Return the (x, y) coordinate for the center point of the cell that contains the specified text.  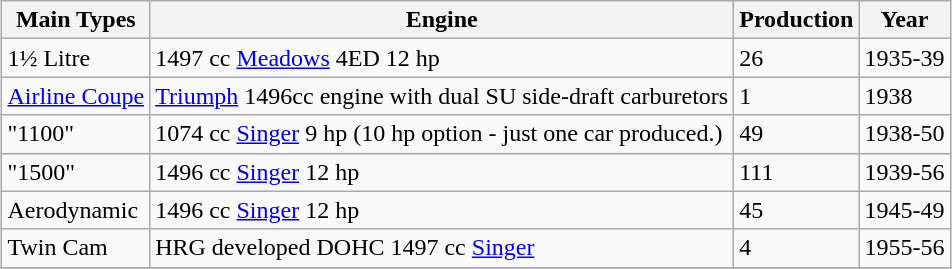
HRG developed DOHC 1497 cc Singer (442, 248)
1938 (904, 96)
1497 cc Meadows 4ED 12 hp (442, 58)
Triumph 1496cc engine with dual SU side-draft carburetors (442, 96)
1939-56 (904, 172)
Production (796, 20)
1938-50 (904, 134)
Aerodynamic (76, 210)
1 (796, 96)
49 (796, 134)
1955-56 (904, 248)
1½ Litre (76, 58)
Airline Coupe (76, 96)
26 (796, 58)
Twin Cam (76, 248)
Main Types (76, 20)
Engine (442, 20)
Year (904, 20)
"1500" (76, 172)
"1100" (76, 134)
45 (796, 210)
1074 cc Singer 9 hp (10 hp option - just one car produced.) (442, 134)
1935-39 (904, 58)
1945-49 (904, 210)
111 (796, 172)
4 (796, 248)
